Determine the [x, y] coordinate at the center of the cell enclosing the given text.  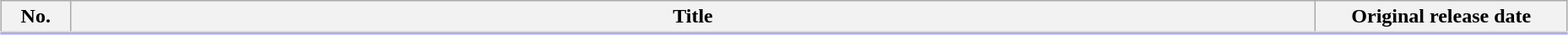
Title [693, 17]
No. [35, 17]
Original release date [1441, 17]
